From the cell containing the given text, extract its center point as (x, y) coordinate. 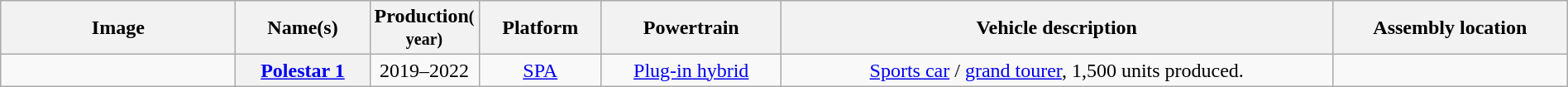
Production( year) (424, 28)
SPA (540, 70)
Vehicle description (1057, 28)
2019–2022 (424, 70)
Plug-in hybrid (691, 70)
Name(s) (303, 28)
Sports car / grand tourer, 1,500 units produced. (1057, 70)
Polestar 1 (303, 70)
Platform (540, 28)
Assembly location (1450, 28)
Powertrain (691, 28)
Image (118, 28)
